Locate the cell with the specified text and output its (x, y) center coordinate. 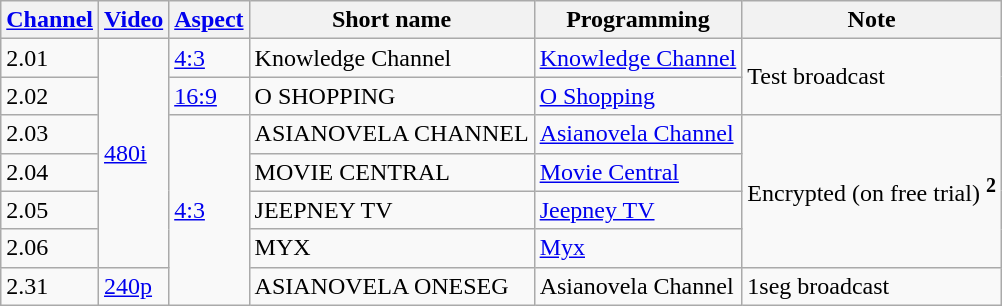
MOVIE CENTRAL (392, 172)
ASIANOVELA ONESEG (392, 286)
2.03 (50, 134)
Video (134, 20)
ASIANOVELA CHANNEL (392, 134)
2.01 (50, 58)
Programming (638, 20)
2.31 (50, 286)
Channel (50, 20)
Aspect (209, 20)
480i (134, 153)
16:9 (209, 96)
2.02 (50, 96)
2.06 (50, 248)
Jeepney TV (638, 210)
O SHOPPING (392, 96)
1seg broadcast (872, 286)
240p (134, 286)
2.05 (50, 210)
JEEPNEY TV (392, 210)
2.04 (50, 172)
Test broadcast (872, 77)
Myx (638, 248)
Note (872, 20)
Movie Central (638, 172)
O Shopping (638, 96)
Short name (392, 20)
Encrypted (on free trial) 2 (872, 191)
MYX (392, 248)
